Capture the cell that displays the provided text and extract its [x, y] central coordinate. 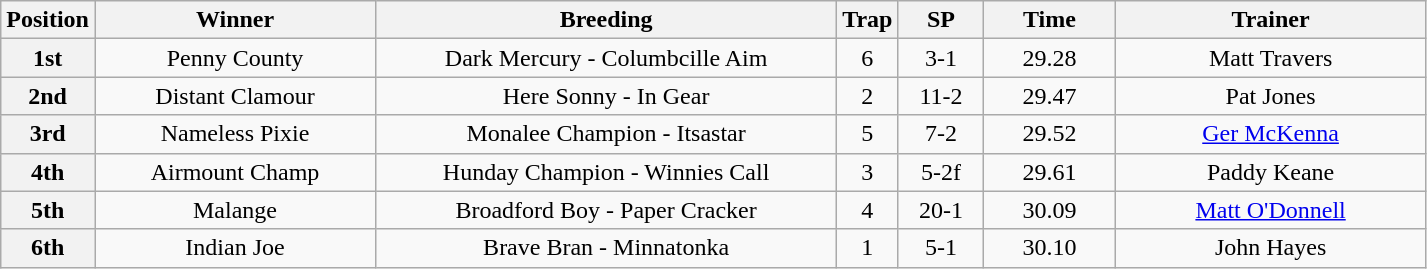
5 [868, 134]
7-2 [941, 134]
5th [48, 210]
1st [48, 58]
Winner [234, 20]
4 [868, 210]
20-1 [941, 210]
1 [868, 248]
Paddy Keane [1270, 172]
Broadford Boy - Paper Cracker [606, 210]
Monalee Champion - Itsastar [606, 134]
3 [868, 172]
Airmount Champ [234, 172]
Matt Travers [1270, 58]
Breeding [606, 20]
5-2f [941, 172]
Dark Mercury - Columbcille Aim [606, 58]
Penny County [234, 58]
Trap [868, 20]
Nameless Pixie [234, 134]
Hunday Champion - Winnies Call [606, 172]
Trainer [1270, 20]
John Hayes [1270, 248]
3-1 [941, 58]
Distant Clamour [234, 96]
Malange [234, 210]
5-1 [941, 248]
SP [941, 20]
Here Sonny - In Gear [606, 96]
Time [1050, 20]
2nd [48, 96]
4th [48, 172]
29.52 [1050, 134]
29.47 [1050, 96]
Ger McKenna [1270, 134]
Position [48, 20]
2 [868, 96]
Pat Jones [1270, 96]
Brave Bran - Minnatonka [606, 248]
Matt O'Donnell [1270, 210]
30.09 [1050, 210]
30.10 [1050, 248]
3rd [48, 134]
29.61 [1050, 172]
11-2 [941, 96]
6 [868, 58]
Indian Joe [234, 248]
6th [48, 248]
29.28 [1050, 58]
